Return the (x, y) coordinate for the center point of the cell that contains the specified text.  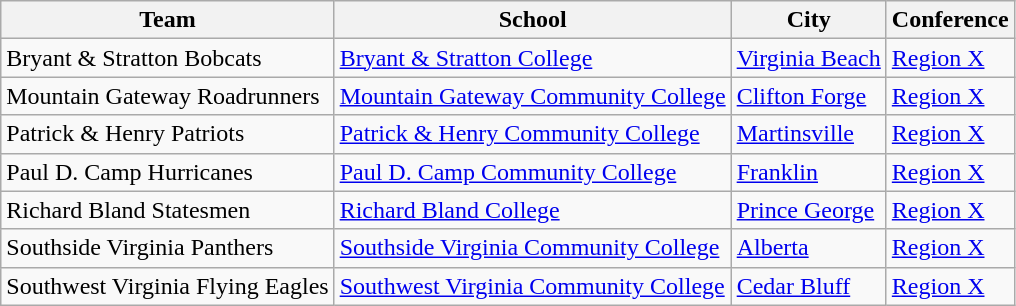
School (532, 20)
Cedar Bluff (808, 286)
Patrick & Henry Community College (532, 134)
Paul D. Camp Hurricanes (168, 172)
Paul D. Camp Community College (532, 172)
Richard Bland Statesmen (168, 210)
Alberta (808, 248)
Clifton Forge (808, 96)
Southside Virginia Panthers (168, 248)
Conference (950, 20)
Team (168, 20)
Mountain Gateway Roadrunners (168, 96)
Franklin (808, 172)
Richard Bland College (532, 210)
Southwest Virginia Community College (532, 286)
Bryant & Stratton Bobcats (168, 58)
Patrick & Henry Patriots (168, 134)
Mountain Gateway Community College (532, 96)
City (808, 20)
Bryant & Stratton College (532, 58)
Southside Virginia Community College (532, 248)
Prince George (808, 210)
Virginia Beach (808, 58)
Southwest Virginia Flying Eagles (168, 286)
Martinsville (808, 134)
